Scan for the cell matching the given text and deliver its (X, Y) coordinate at center. 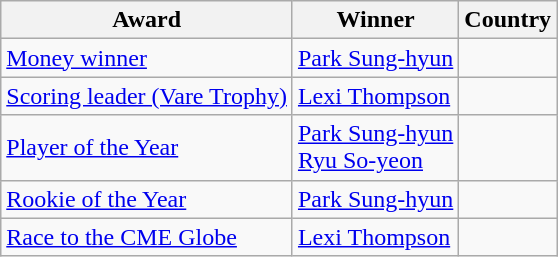
Winner (375, 20)
Player of the Year (147, 148)
Award (147, 20)
Rookie of the Year (147, 199)
Country (508, 20)
Race to the CME Globe (147, 237)
Money winner (147, 58)
Park Sung-hyunRyu So-yeon (375, 148)
Scoring leader (Vare Trophy) (147, 96)
